Locate the cell with the specified text and output its [X, Y] center coordinate. 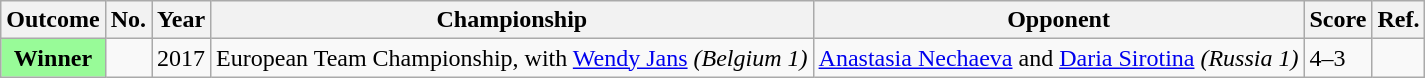
2017 [182, 58]
Championship [512, 20]
Opponent [1058, 20]
European Team Championship, with Wendy Jans (Belgium 1) [512, 58]
Score [1338, 20]
Anastasia Nechaeva and Daria Sirotina (Russia 1) [1058, 58]
Year [182, 20]
Ref. [1398, 20]
Outcome [53, 20]
Winner [53, 58]
No. [128, 20]
4–3 [1338, 58]
